Identify which cell holds the provided text, then report its [x, y] central coordinate. 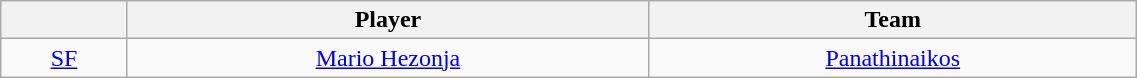
Panathinaikos [893, 58]
Team [893, 20]
SF [64, 58]
Player [388, 20]
Mario Hezonja [388, 58]
